Find where the given text appears and provide that cell's center as [x, y] coordinate. 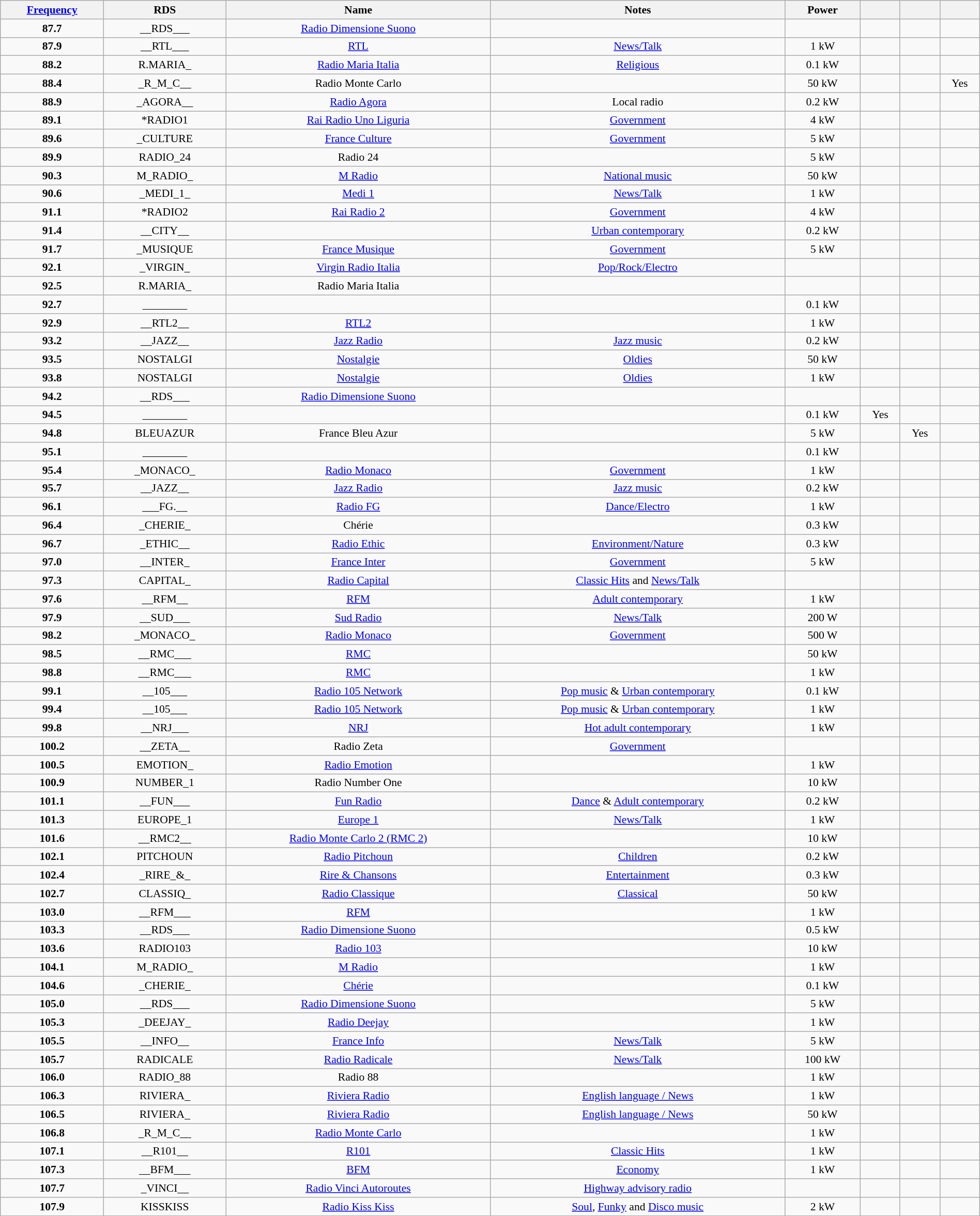
France Musique [358, 249]
Adult contemporary [638, 599]
*RADIO1 [165, 120]
PITCHOUN [165, 857]
__NRJ___ [165, 728]
Classical [638, 894]
95.1 [52, 452]
98.5 [52, 654]
EMOTION_ [165, 765]
89.9 [52, 157]
106.0 [52, 1078]
Rai Radio Uno Liguria [358, 120]
France Culture [358, 139]
_CULTURE [165, 139]
CLASSIQ_ [165, 894]
Radio Classique [358, 894]
RADIO_24 [165, 157]
__RTL2__ [165, 323]
Sud Radio [358, 618]
107.3 [52, 1170]
500 W [822, 636]
98.2 [52, 636]
__RTL___ [165, 47]
_RIRE_&_ [165, 875]
96.4 [52, 526]
Environment/Nature [638, 544]
NRJ [358, 728]
107.7 [52, 1188]
Radio Number One [358, 783]
103.6 [52, 949]
94.5 [52, 415]
NUMBER_1 [165, 783]
93.2 [52, 341]
Dance/Electro [638, 507]
Radio FG [358, 507]
BFM [358, 1170]
Radio Vinci Autoroutes [358, 1188]
104.1 [52, 967]
0.5 kW [822, 930]
100.2 [52, 746]
Fun Radio [358, 802]
103.0 [52, 912]
92.7 [52, 304]
Classic Hits [638, 1151]
100.9 [52, 783]
89.1 [52, 120]
Rire & Chansons [358, 875]
Medi 1 [358, 194]
105.3 [52, 1023]
93.5 [52, 360]
90.3 [52, 176]
__FUN___ [165, 802]
___FG.__ [165, 507]
95.7 [52, 488]
100.5 [52, 765]
99.4 [52, 710]
102.4 [52, 875]
106.8 [52, 1133]
Pop/Rock/Electro [638, 268]
107.9 [52, 1207]
RADIO103 [165, 949]
101.6 [52, 838]
Power [822, 10]
Radio Capital [358, 581]
Hot adult contemporary [638, 728]
Soul, Funky and Disco music [638, 1207]
97.9 [52, 618]
RDS [165, 10]
Urban contemporary [638, 231]
Radio Zeta [358, 746]
Radio 88 [358, 1078]
88.4 [52, 84]
Radio Agora [358, 102]
Radio 24 [358, 157]
93.8 [52, 378]
RADIO_88 [165, 1078]
Virgin Radio Italia [358, 268]
RADICALE [165, 1059]
__RFM__ [165, 599]
Economy [638, 1170]
EUROPE_1 [165, 820]
Rai Radio 2 [358, 212]
91.1 [52, 212]
RTL [358, 47]
Name [358, 10]
2 kW [822, 1207]
__ZETA__ [165, 746]
National music [638, 176]
BLEUAZUR [165, 434]
88.9 [52, 102]
98.8 [52, 673]
Radio Kiss Kiss [358, 1207]
__R101__ [165, 1151]
95.4 [52, 470]
Religious [638, 65]
105.5 [52, 1041]
106.3 [52, 1096]
Radio Radicale [358, 1059]
92.1 [52, 268]
_VIRGIN_ [165, 268]
94.2 [52, 396]
__INTER_ [165, 562]
200 W [822, 618]
87.9 [52, 47]
KISSKISS [165, 1207]
92.9 [52, 323]
90.6 [52, 194]
__RMC2__ [165, 838]
Radio Pitchoun [358, 857]
France Bleu Azur [358, 434]
Radio Monte Carlo 2 (RMC 2) [358, 838]
__BFM___ [165, 1170]
CAPITAL_ [165, 581]
96.1 [52, 507]
92.5 [52, 286]
Local radio [638, 102]
_AGORA__ [165, 102]
RTL2 [358, 323]
104.6 [52, 986]
Radio 103 [358, 949]
97.3 [52, 581]
Frequency [52, 10]
102.1 [52, 857]
Highway advisory radio [638, 1188]
88.2 [52, 65]
106.5 [52, 1115]
Notes [638, 10]
*RADIO2 [165, 212]
Entertainment [638, 875]
89.6 [52, 139]
_MUSIQUE [165, 249]
__CITY__ [165, 231]
91.7 [52, 249]
_MEDI_1_ [165, 194]
__INFO__ [165, 1041]
99.8 [52, 728]
102.7 [52, 894]
R101 [358, 1151]
99.1 [52, 691]
107.1 [52, 1151]
97.6 [52, 599]
101.1 [52, 802]
France Info [358, 1041]
France Inter [358, 562]
105.7 [52, 1059]
_DEEJAY_ [165, 1023]
_ETHIC__ [165, 544]
101.3 [52, 820]
Radio Deejay [358, 1023]
100 kW [822, 1059]
87.7 [52, 28]
103.3 [52, 930]
Europe 1 [358, 820]
97.0 [52, 562]
Children [638, 857]
__SUD___ [165, 618]
Radio Ethic [358, 544]
Classic Hits and News/Talk [638, 581]
__RFM___ [165, 912]
91.4 [52, 231]
105.0 [52, 1004]
Radio Emotion [358, 765]
Dance & Adult contemporary [638, 802]
94.8 [52, 434]
_VINCI__ [165, 1188]
96.7 [52, 544]
